From the cell containing the given text, extract its center point as (x, y) coordinate. 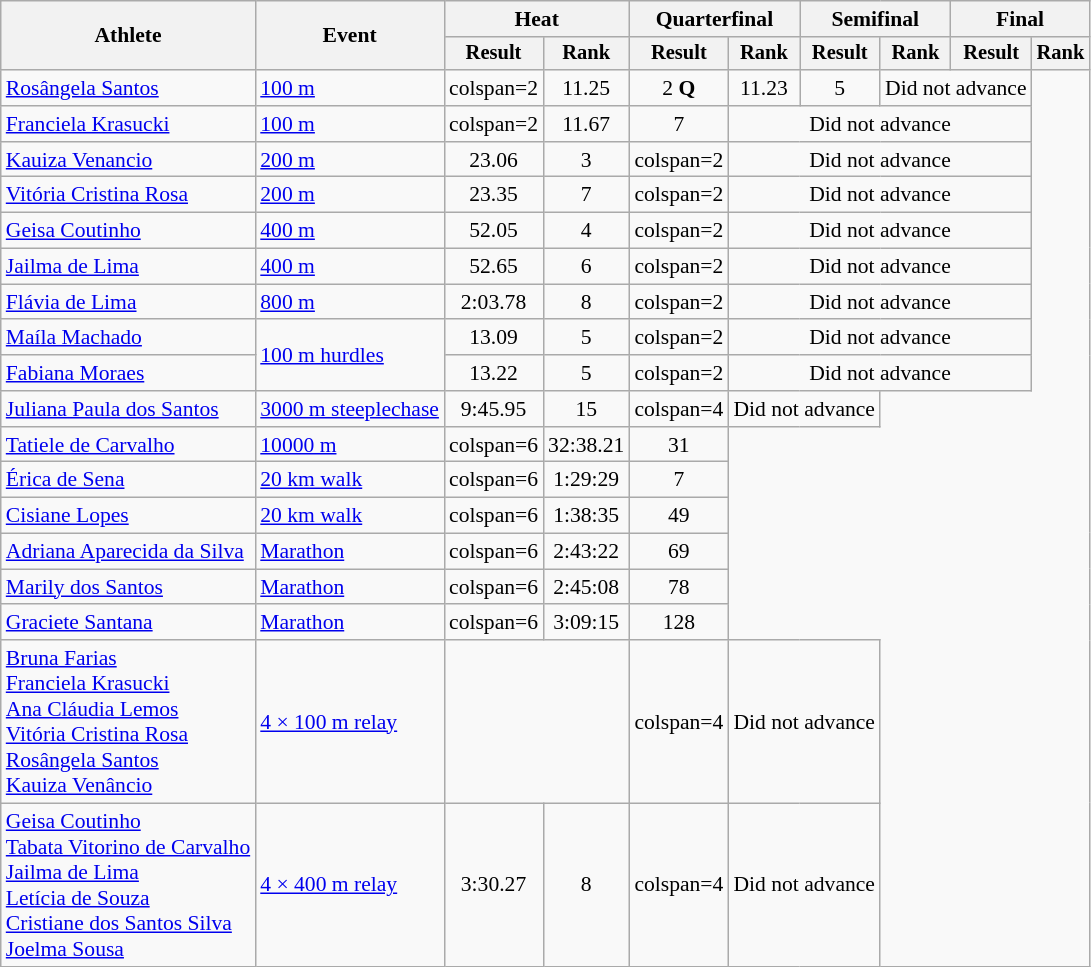
10000 m (350, 445)
Graciete Santana (128, 623)
Maíla Machado (128, 338)
Bruna FariasFranciela KrasuckiAna Cláudia LemosVitória Cristina RosaRosângela SantosKauiza Venâncio (128, 722)
2:45:08 (586, 587)
1:38:35 (586, 516)
800 m (350, 302)
Event (350, 36)
2:43:22 (586, 552)
Flávia de Lima (128, 302)
Franciela Krasucki (128, 124)
Adriana Aparecida da Silva (128, 552)
Vitória Cristina Rosa (128, 195)
4 × 400 m relay (350, 886)
32:38.21 (586, 445)
Quarterfinal (714, 19)
Rosângela Santos (128, 88)
11.67 (586, 124)
Juliana Paula dos Santos (128, 409)
52.05 (494, 231)
1:29:29 (586, 480)
100 m hurdles (350, 356)
2 Q (678, 88)
128 (678, 623)
11.25 (586, 88)
4 × 100 m relay (350, 722)
13.09 (494, 338)
23.06 (494, 160)
Geisa Coutinho (128, 231)
Semifinal (876, 19)
13.22 (494, 373)
Cisiane Lopes (128, 516)
Geisa CoutinhoTabata Vitorino de CarvalhoJailma de LimaLetícia de SouzaCristiane dos Santos SilvaJoelma Sousa (128, 886)
23.35 (494, 195)
2:03.78 (494, 302)
3 (586, 160)
3:30.27 (494, 886)
Jailma de Lima (128, 267)
3000 m steeplechase (350, 409)
11.23 (764, 88)
Fabiana Moraes (128, 373)
9:45.95 (494, 409)
78 (678, 587)
4 (586, 231)
52.65 (494, 267)
Tatiele de Carvalho (128, 445)
49 (678, 516)
15 (586, 409)
Kauiza Venancio (128, 160)
Heat (536, 19)
31 (678, 445)
6 (586, 267)
Final (1020, 19)
Érica de Sena (128, 480)
Marily dos Santos (128, 587)
Athlete (128, 36)
69 (678, 552)
3:09:15 (586, 623)
